Detect which cell encompasses the target text, then output its (x, y) center coordinate. 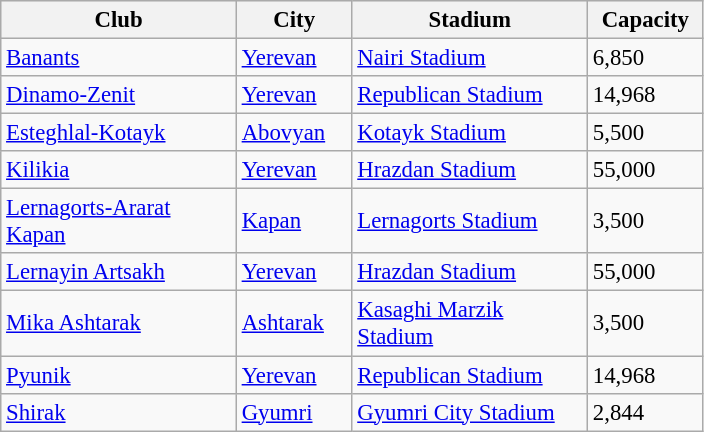
Dinamo-Zenit (119, 95)
City (294, 20)
Mika Ashtarak (119, 324)
Esteghlal-Kotayk (119, 133)
2,844 (646, 412)
Stadium (470, 20)
Gyumri (294, 412)
Banants (119, 58)
6,850 (646, 58)
Lernagorts-Ararat Kapan (119, 222)
Kapan (294, 222)
Lernagorts Stadium (470, 222)
Kasaghi Marzik Stadium (470, 324)
Shirak (119, 412)
Gyumri City Stadium (470, 412)
Lernayin Artsakh (119, 273)
Pyunik (119, 375)
Kotayk Stadium (470, 133)
Capacity (646, 20)
Nairi Stadium (470, 58)
Club (119, 20)
Abovyan (294, 133)
Kilikia (119, 170)
5,500 (646, 133)
Ashtarak (294, 324)
